Detect which cell encompasses the target text, then output its [X, Y] center coordinate. 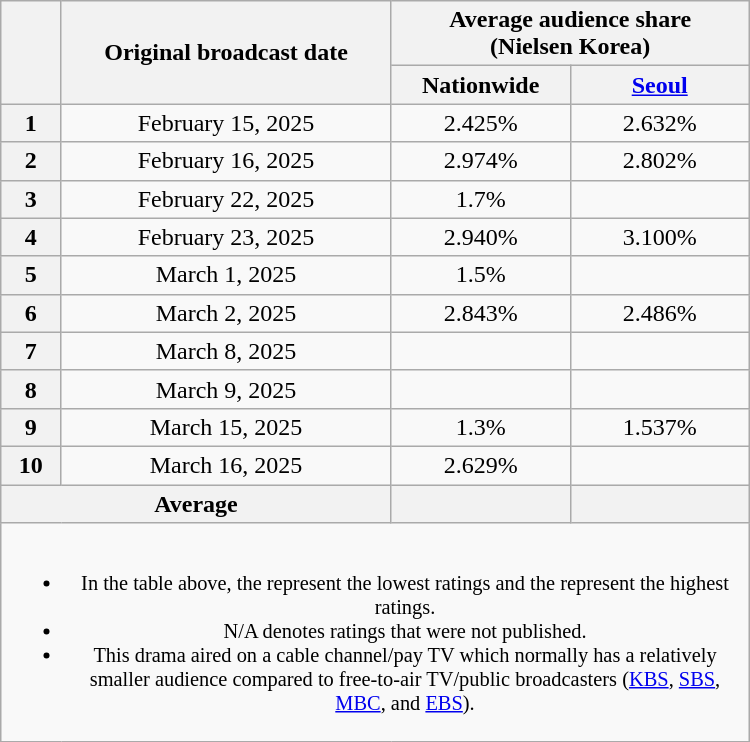
March 8, 2025 [226, 351]
6 [31, 313]
9 [31, 427]
February 15, 2025 [226, 123]
March 9, 2025 [226, 389]
10 [31, 465]
8 [31, 389]
March 16, 2025 [226, 465]
7 [31, 351]
March 1, 2025 [226, 275]
Seoul [660, 85]
1.5% [480, 275]
4 [31, 237]
1 [31, 123]
February 22, 2025 [226, 199]
2 [31, 161]
1.3% [480, 427]
2.629% [480, 465]
2.632% [660, 123]
2.802% [660, 161]
2.974% [480, 161]
March 15, 2025 [226, 427]
Nationwide [480, 85]
5 [31, 275]
2.940% [480, 237]
1.537% [660, 427]
Average [196, 503]
Original broadcast date [226, 52]
2.843% [480, 313]
February 23, 2025 [226, 237]
2.425% [480, 123]
3.100% [660, 237]
Average audience share(Nielsen Korea) [570, 34]
1.7% [480, 199]
February 16, 2025 [226, 161]
2.486% [660, 313]
3 [31, 199]
March 2, 2025 [226, 313]
